Detect which cell encompasses the target text, then output its [X, Y] center coordinate. 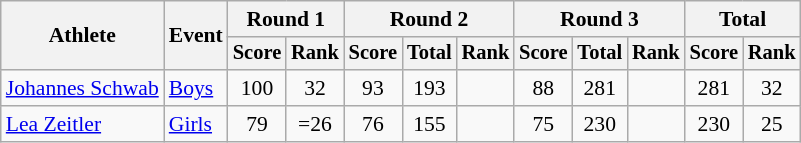
Round 3 [599, 19]
75 [543, 124]
Lea Zeitler [82, 124]
Johannes Schwab [82, 88]
Boys [196, 88]
100 [257, 88]
=26 [315, 124]
93 [373, 88]
Girls [196, 124]
25 [772, 124]
Round 2 [429, 19]
79 [257, 124]
193 [430, 88]
155 [430, 124]
Event [196, 36]
88 [543, 88]
76 [373, 124]
Athlete [82, 36]
Round 1 [286, 19]
